Provide the (x, y) coordinate of the cell's center where the given text is located.  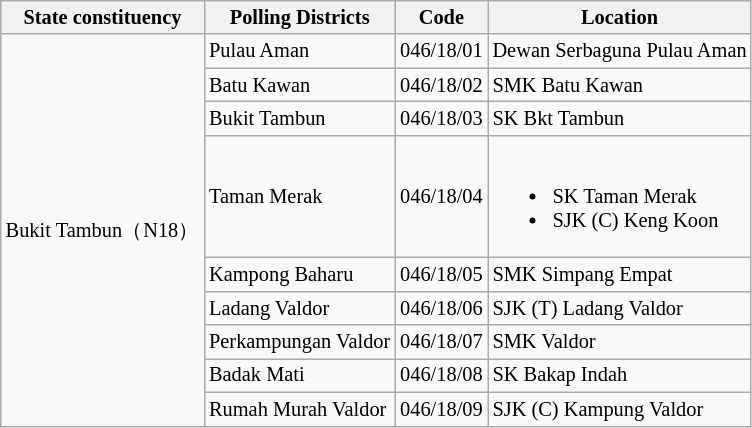
046/18/01 (441, 51)
Location (620, 17)
046/18/05 (441, 274)
Taman Merak (300, 196)
SK Bkt Tambun (620, 118)
SK Bakap Indah (620, 375)
SMK Batu Kawan (620, 85)
SJK (C) Kampung Valdor (620, 409)
State constituency (102, 17)
Kampong Baharu (300, 274)
Rumah Murah Valdor (300, 409)
046/18/03 (441, 118)
Badak Mati (300, 375)
046/18/07 (441, 342)
046/18/09 (441, 409)
046/18/06 (441, 308)
Bukit Tambun（N18） (102, 230)
Dewan Serbaguna Pulau Aman (620, 51)
SK Taman MerakSJK (C) Keng Koon (620, 196)
Polling Districts (300, 17)
Batu Kawan (300, 85)
Bukit Tambun (300, 118)
SMK Valdor (620, 342)
SJK (T) Ladang Valdor (620, 308)
Pulau Aman (300, 51)
Ladang Valdor (300, 308)
SMK Simpang Empat (620, 274)
046/18/08 (441, 375)
Code (441, 17)
046/18/02 (441, 85)
Perkampungan Valdor (300, 342)
046/18/04 (441, 196)
